Provide the (x, y) coordinate of the cell's center where the given text is located.  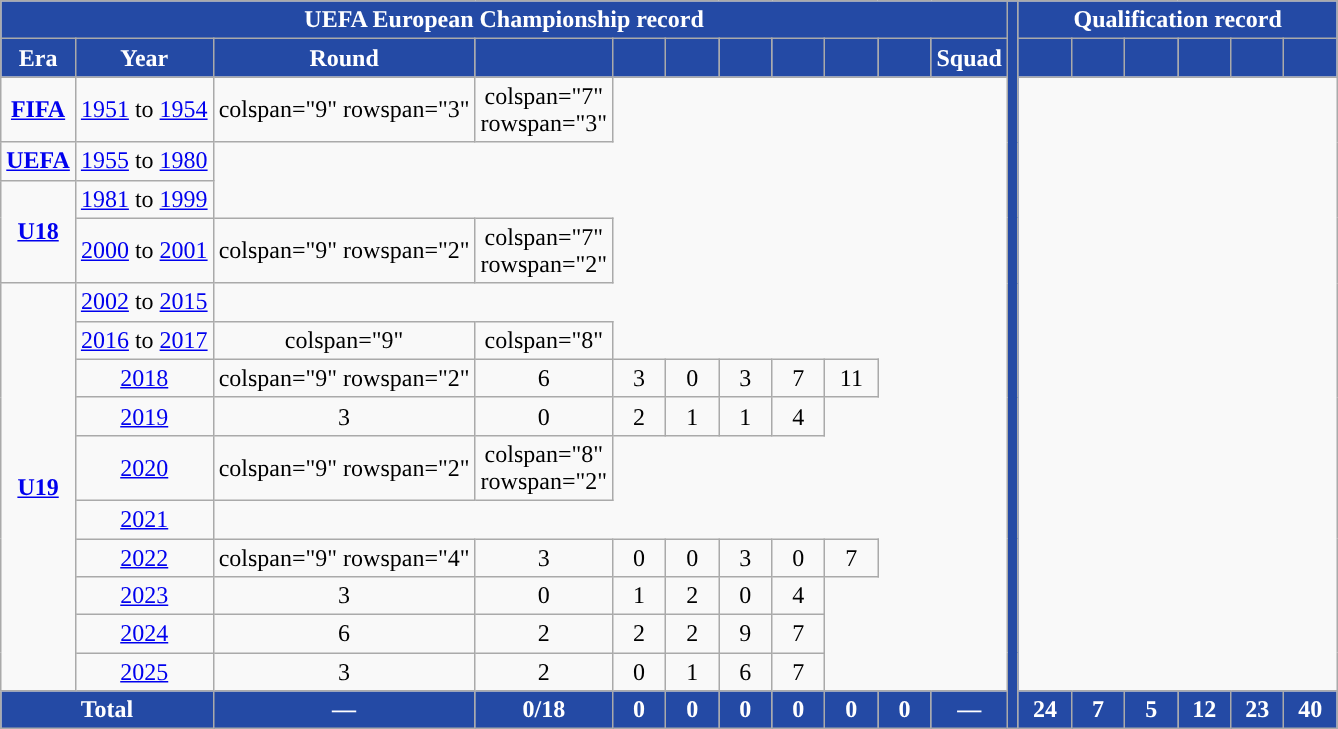
2016 to 2017 (144, 340)
Year (144, 58)
9 (746, 634)
UEFA (38, 161)
2018 (144, 378)
colspan="9" (344, 340)
2023 (144, 596)
Era (38, 58)
colspan="7" rowspan="2" (544, 250)
40 (1310, 710)
Squad (969, 58)
U19 (38, 487)
colspan="7" rowspan="3" (544, 110)
FIFA (38, 110)
2019 (144, 416)
1955 to 1980 (144, 161)
Total (107, 710)
Qualification record (1177, 20)
12 (1204, 710)
Round (344, 58)
5 (1152, 710)
colspan="8" (544, 340)
11 (852, 378)
UEFA European Championship record (504, 20)
colspan="9" rowspan="4" (344, 557)
U18 (38, 232)
0/18 (544, 710)
2022 (144, 557)
1951 to 1954 (144, 110)
24 (1044, 710)
2021 (144, 519)
2024 (144, 634)
2025 (144, 672)
2000 to 2001 (144, 250)
colspan="9" rowspan="3" (344, 110)
2002 to 2015 (144, 302)
2020 (144, 468)
1981 to 1999 (144, 199)
colspan="8" rowspan="2" (544, 468)
23 (1258, 710)
